Detect which cell encompasses the target text, then output its [X, Y] center coordinate. 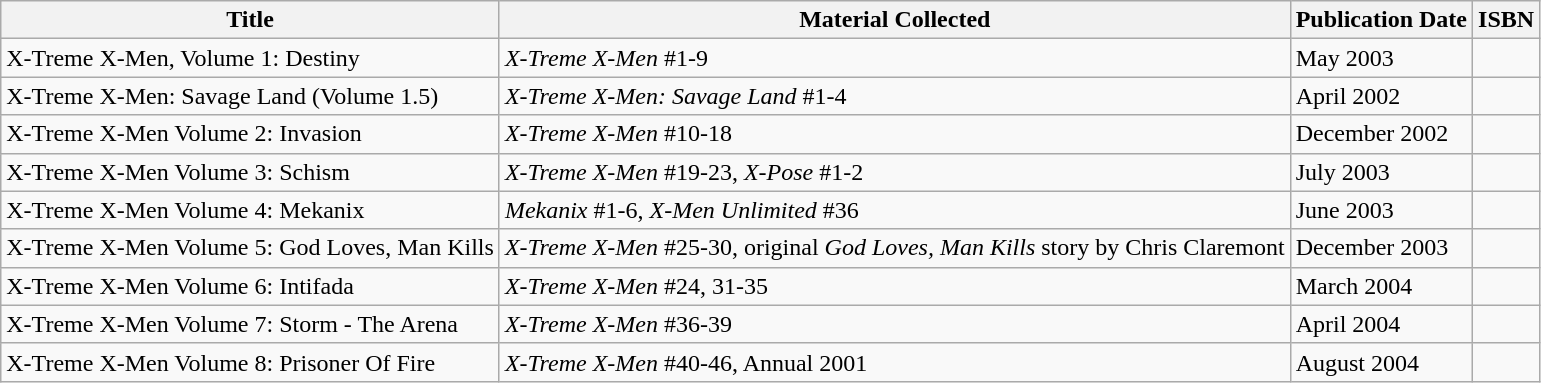
X-Treme X-Men #24, 31-35 [894, 286]
X-Treme X-Men: Savage Land (Volume 1.5) [250, 96]
March 2004 [1381, 286]
X-Treme X-Men #10-18 [894, 134]
X-Treme X-Men: Savage Land #1-4 [894, 96]
April 2004 [1381, 324]
Material Collected [894, 20]
X-Treme X-Men Volume 3: Schism [250, 172]
X-Treme X-Men #19-23, X-Pose #1-2 [894, 172]
August 2004 [1381, 362]
X-Treme X-Men #1-9 [894, 58]
July 2003 [1381, 172]
X-Treme X-Men Volume 5: God Loves, Man Kills [250, 248]
X-Treme X-Men, Volume 1: Destiny [250, 58]
Publication Date [1381, 20]
May 2003 [1381, 58]
X-Treme X-Men #25-30, original God Loves, Man Kills story by Chris Claremont [894, 248]
X-Treme X-Men Volume 2: Invasion [250, 134]
Mekanix #1-6, X-Men Unlimited #36 [894, 210]
X-Treme X-Men #40-46, Annual 2001 [894, 362]
X-Treme X-Men #36-39 [894, 324]
June 2003 [1381, 210]
December 2002 [1381, 134]
X-Treme X-Men Volume 6: Intifada [250, 286]
X-Treme X-Men Volume 7: Storm - The Arena [250, 324]
April 2002 [1381, 96]
December 2003 [1381, 248]
X-Treme X-Men Volume 4: Mekanix [250, 210]
ISBN [1506, 20]
Title [250, 20]
X-Treme X-Men Volume 8: Prisoner Of Fire [250, 362]
